Find where the given text appears and provide that cell's center as [X, Y] coordinate. 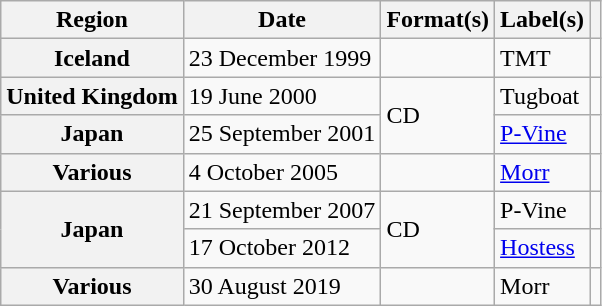
Format(s) [438, 20]
25 September 2001 [282, 134]
Hostess [542, 248]
Label(s) [542, 20]
17 October 2012 [282, 248]
21 September 2007 [282, 210]
19 June 2000 [282, 96]
United Kingdom [92, 96]
4 October 2005 [282, 172]
Region [92, 20]
Iceland [92, 58]
23 December 1999 [282, 58]
Date [282, 20]
Tugboat [542, 96]
30 August 2019 [282, 286]
TMT [542, 58]
